Capture the cell that displays the provided text and extract its (x, y) central coordinate. 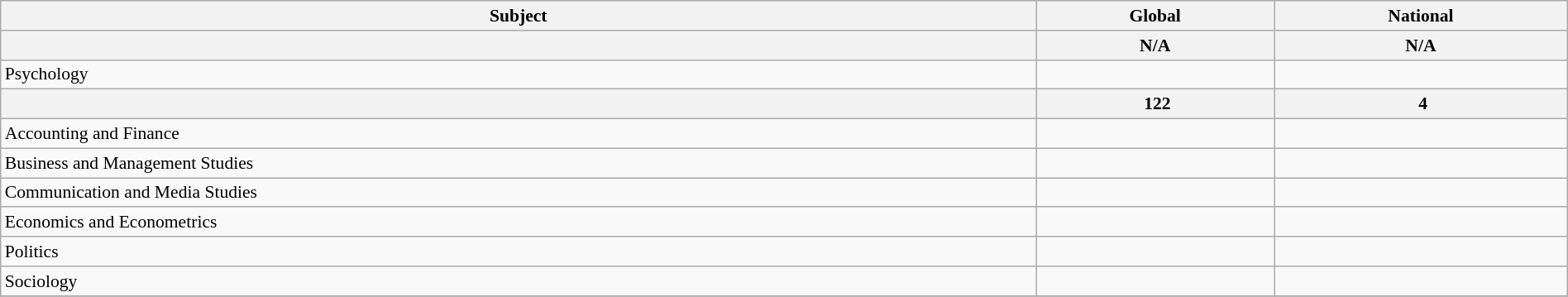
Business and Management Studies (519, 163)
Politics (519, 251)
Communication and Media Studies (519, 193)
Subject (519, 16)
Economics and Econometrics (519, 223)
Psychology (519, 74)
National (1421, 16)
Accounting and Finance (519, 134)
4 (1421, 104)
Sociology (519, 281)
122 (1155, 104)
Global (1155, 16)
